Scan for the cell matching the given text and deliver its [x, y] coordinate at center. 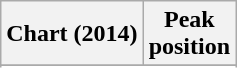
Chart (2014) [72, 34]
Peakposition [189, 34]
